Search for the cell housing the specified text and yield its (X, Y) center coordinate. 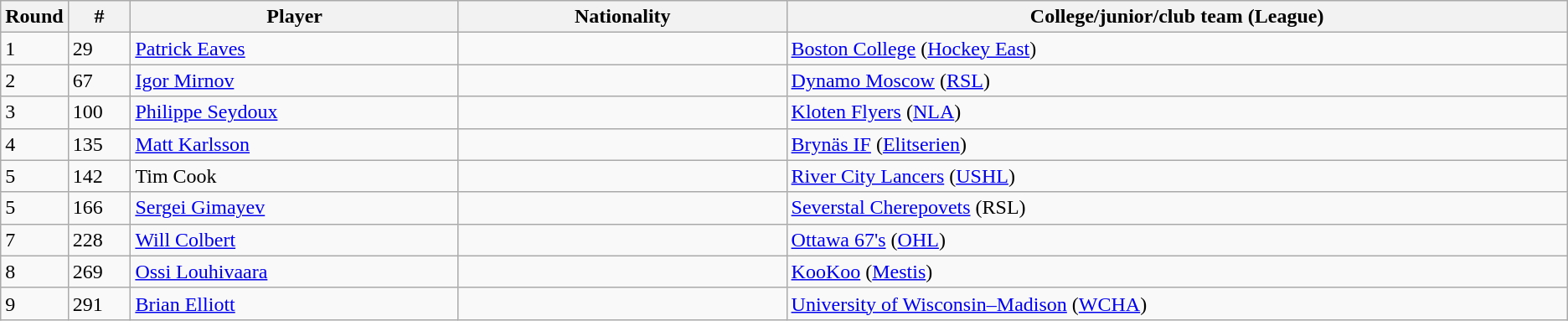
Player (295, 17)
Patrick Eaves (295, 49)
River City Lancers (USHL) (1177, 176)
Philippe Seydoux (295, 112)
1 (34, 49)
Boston College (Hockey East) (1177, 49)
Brian Elliott (295, 303)
Will Colbert (295, 240)
Matt Karlsson (295, 144)
135 (99, 144)
100 (99, 112)
2 (34, 80)
Ottawa 67's (OHL) (1177, 240)
# (99, 17)
Tim Cook (295, 176)
7 (34, 240)
4 (34, 144)
29 (99, 49)
8 (34, 272)
291 (99, 303)
Kloten Flyers (NLA) (1177, 112)
228 (99, 240)
67 (99, 80)
Sergei Gimayev (295, 208)
Severstal Cherepovets (RSL) (1177, 208)
142 (99, 176)
9 (34, 303)
KooKoo (Mestis) (1177, 272)
Nationality (622, 17)
Brynäs IF (Elitserien) (1177, 144)
Dynamo Moscow (RSL) (1177, 80)
Igor Mirnov (295, 80)
Round (34, 17)
166 (99, 208)
University of Wisconsin–Madison (WCHA) (1177, 303)
Ossi Louhivaara (295, 272)
269 (99, 272)
3 (34, 112)
College/junior/club team (League) (1177, 17)
